For the text-containing cell, return its midpoint in (X, Y) coordinate format. 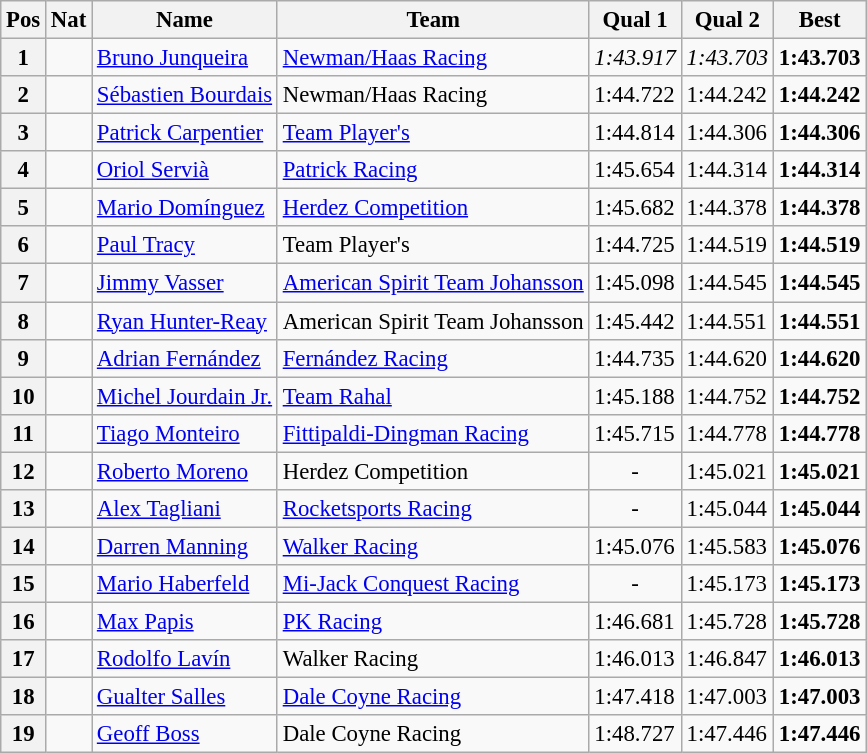
Qual 1 (635, 20)
16 (24, 621)
1:45.682 (635, 208)
Adrian Fernández (185, 358)
Alex Tagliani (185, 509)
1:46.847 (727, 659)
Sébastien Bourdais (185, 95)
17 (24, 659)
Michel Jourdain Jr. (185, 396)
2 (24, 95)
4 (24, 170)
Qual 2 (727, 20)
1:45.442 (635, 321)
Tiago Monteiro (185, 433)
1:45.098 (635, 283)
1:46.681 (635, 621)
11 (24, 433)
Mario Domínguez (185, 208)
PK Racing (433, 621)
8 (24, 321)
1:44.725 (635, 245)
1:43.917 (635, 58)
1:45.715 (635, 433)
3 (24, 133)
Best (820, 20)
Rocketsports Racing (433, 509)
12 (24, 471)
1:45.583 (727, 546)
Fittipaldi-Dingman Racing (433, 433)
Nat (69, 20)
10 (24, 396)
Pos (24, 20)
Mi-Jack Conquest Racing (433, 584)
Geoff Boss (185, 734)
Team Rahal (433, 396)
14 (24, 546)
Jimmy Vasser (185, 283)
1:44.735 (635, 358)
15 (24, 584)
Max Papis (185, 621)
Oriol Servià (185, 170)
Patrick Racing (433, 170)
1 (24, 58)
1:44.722 (635, 95)
Gualter Salles (185, 697)
Darren Manning (185, 546)
19 (24, 734)
Roberto Moreno (185, 471)
Paul Tracy (185, 245)
18 (24, 697)
Rodolfo Lavín (185, 659)
9 (24, 358)
1:44.814 (635, 133)
1:45.188 (635, 396)
Bruno Junqueira (185, 58)
7 (24, 283)
1:47.418 (635, 697)
5 (24, 208)
Patrick Carpentier (185, 133)
13 (24, 509)
Mario Haberfeld (185, 584)
1:48.727 (635, 734)
Team (433, 20)
6 (24, 245)
Name (185, 20)
Fernández Racing (433, 358)
1:45.654 (635, 170)
Ryan Hunter-Reay (185, 321)
